Output the (x, y) coordinate of the center of the cell containing the given text.  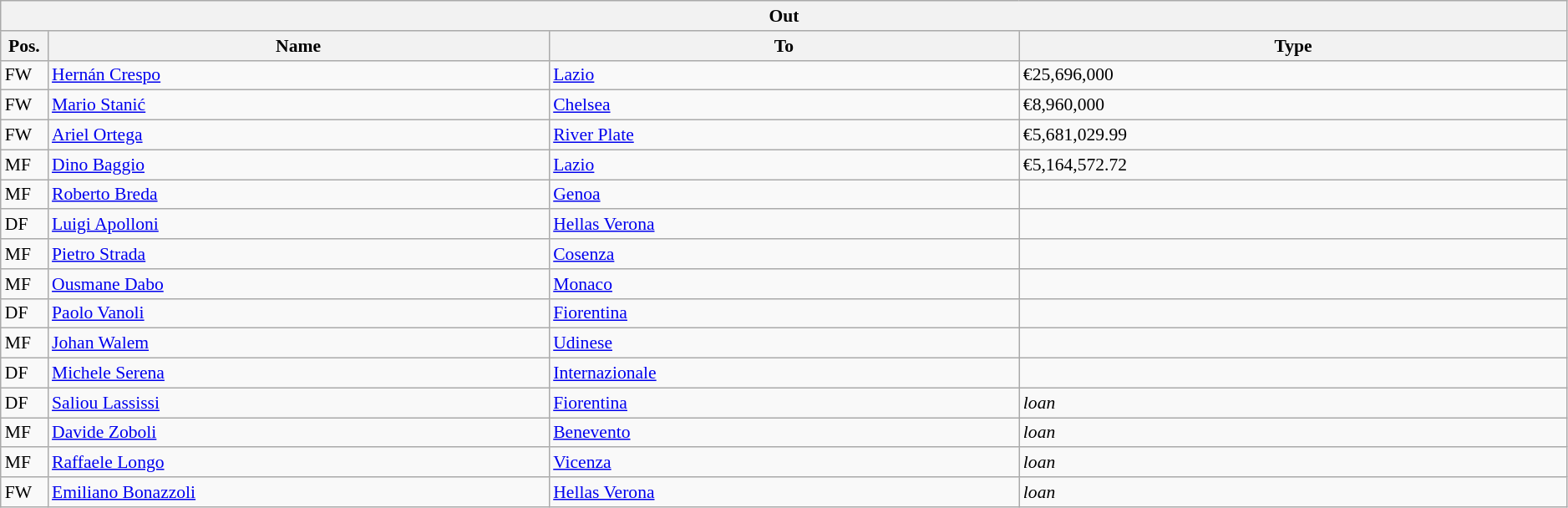
Johan Walem (298, 343)
Monaco (784, 284)
Type (1293, 46)
Dino Baggio (298, 165)
Name (298, 46)
Pos. (24, 46)
Davide Zoboli (298, 433)
Ousmane Dabo (298, 284)
€25,696,000 (1293, 75)
Udinese (784, 343)
Ariel Ortega (298, 135)
Chelsea (784, 105)
Michele Serena (298, 373)
Genoa (784, 195)
Saliou Lassissi (298, 403)
Benevento (784, 433)
Out (784, 16)
Emiliano Bonazzoli (298, 492)
Cosenza (784, 254)
Mario Stanić (298, 105)
Hernán Crespo (298, 75)
River Plate (784, 135)
€5,164,572.72 (1293, 165)
Luigi Apolloni (298, 225)
€8,960,000 (1293, 105)
Paolo Vanoli (298, 313)
€5,681,029.99 (1293, 135)
Pietro Strada (298, 254)
To (784, 46)
Raffaele Longo (298, 463)
Vicenza (784, 463)
Roberto Breda (298, 195)
Internazionale (784, 373)
